Extract the (x, y) coordinate from the center of the cell holding the provided text.  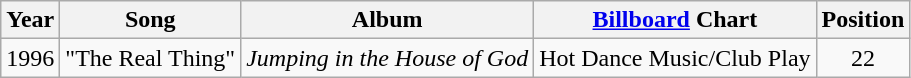
Song (150, 20)
Album (388, 20)
1996 (30, 58)
Position (863, 20)
Year (30, 20)
Jumping in the House of God (388, 58)
"The Real Thing" (150, 58)
Billboard Chart (675, 20)
Hot Dance Music/Club Play (675, 58)
22 (863, 58)
